Capture the cell that displays the provided text and extract its [x, y] central coordinate. 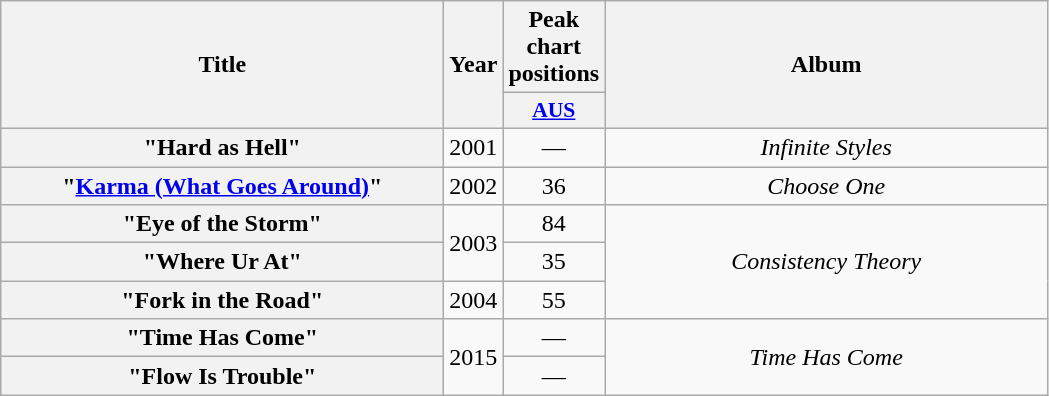
Album [826, 65]
2004 [474, 300]
Time Has Come [826, 357]
Peak chart positions [554, 47]
"Where Ur At" [222, 262]
Title [222, 65]
2002 [474, 185]
84 [554, 224]
2001 [474, 147]
AUS [554, 111]
36 [554, 185]
"Time Has Come" [222, 338]
2003 [474, 243]
55 [554, 300]
Infinite Styles [826, 147]
35 [554, 262]
Year [474, 65]
"Karma (What Goes Around)" [222, 185]
Choose One [826, 185]
"Eye of the Storm" [222, 224]
"Fork in the Road" [222, 300]
Consistency Theory [826, 262]
"Flow Is Trouble" [222, 376]
"Hard as Hell" [222, 147]
2015 [474, 357]
